Extract the (X, Y) coordinate from the center of the cell holding the provided text.  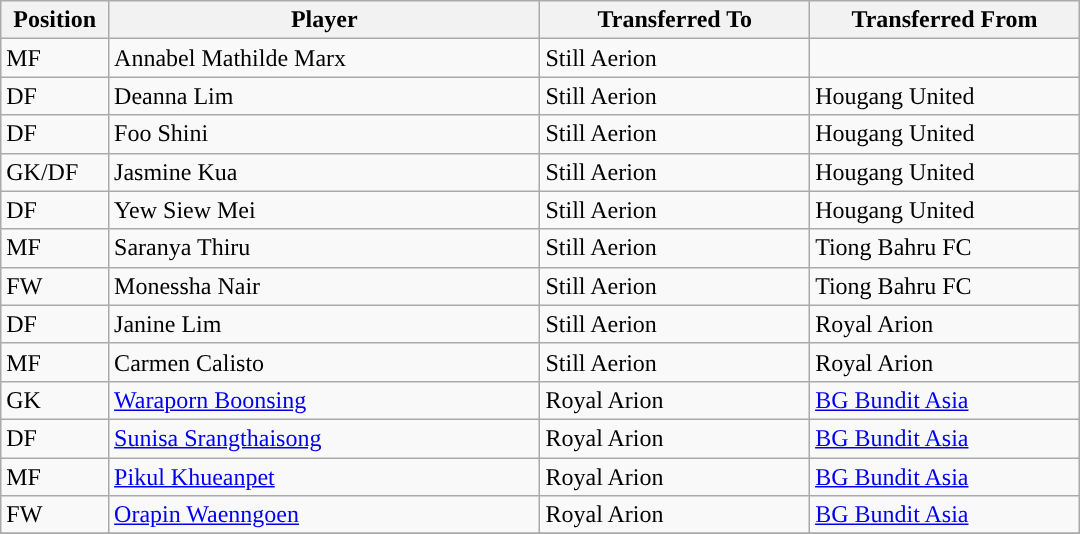
Foo Shini (324, 134)
Saranya Thiru (324, 248)
Annabel Mathilde Marx (324, 58)
Orapin Waenngoen (324, 515)
Position (55, 20)
Transferred From (945, 20)
Deanna Lim (324, 96)
Pikul Khueanpet (324, 477)
Yew Siew Mei (324, 210)
Jasmine Kua (324, 172)
Sunisa Srangthaisong (324, 438)
Player (324, 20)
Transferred To (675, 20)
GK/DF (55, 172)
Monessha Nair (324, 286)
GK (55, 400)
Waraporn Boonsing (324, 400)
Janine Lim (324, 324)
Carmen Calisto (324, 362)
